Capture the cell that displays the provided text and extract its [x, y] central coordinate. 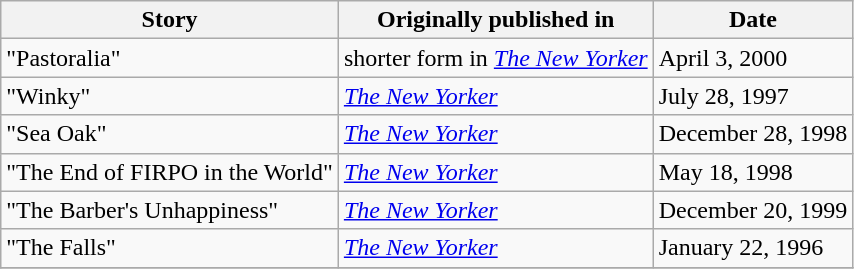
Story [170, 20]
May 18, 1998 [753, 172]
"Winky" [170, 96]
July 28, 1997 [753, 96]
"The Barber's Unhappiness" [170, 210]
shorter form in The New Yorker [496, 58]
Date [753, 20]
April 3, 2000 [753, 58]
Originally published in [496, 20]
January 22, 1996 [753, 248]
"Sea Oak" [170, 134]
"Pastoralia" [170, 58]
"The Falls" [170, 248]
"The End of FIRPO in the World" [170, 172]
December 20, 1999 [753, 210]
December 28, 1998 [753, 134]
